Provide the (X, Y) coordinate of the cell's center where the given text is located.  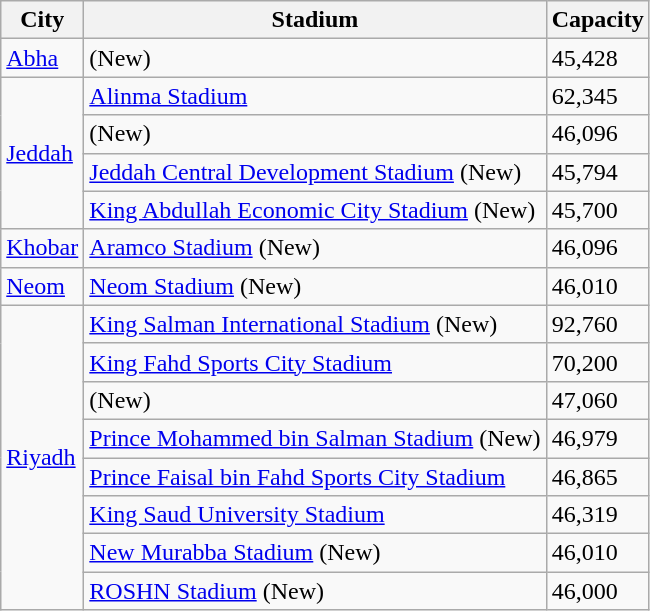
King Fahd Sports City Stadium (315, 362)
Jeddah (42, 153)
47,060 (598, 400)
45,794 (598, 172)
King Abdullah Economic City Stadium (New) (315, 210)
46,979 (598, 438)
ROSHN Stadium (New) (315, 591)
New Murabba Stadium (New) (315, 553)
70,200 (598, 362)
Prince Faisal bin Fahd Sports City Stadium (315, 477)
46,865 (598, 477)
King Saud University Stadium (315, 515)
Abha (42, 58)
Stadium (315, 20)
Jeddah Central Development Stadium (New) (315, 172)
45,428 (598, 58)
Capacity (598, 20)
Riyadh (42, 457)
Neom Stadium (New) (315, 286)
92,760 (598, 324)
45,700 (598, 210)
Khobar (42, 248)
46,000 (598, 591)
City (42, 20)
46,319 (598, 515)
Alinma Stadium (315, 96)
Aramco Stadium (New) (315, 248)
Neom (42, 286)
King Salman International Stadium (New) (315, 324)
Prince Mohammed bin Salman Stadium (New) (315, 438)
62,345 (598, 96)
